Find where the given text appears and provide that cell's center as (X, Y) coordinate. 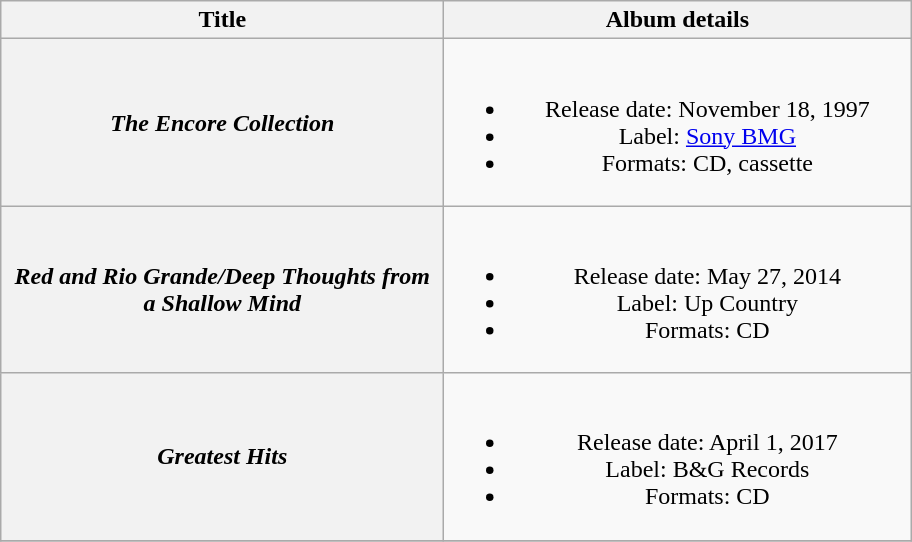
Release date: May 27, 2014Label: Up CountryFormats: CD (678, 290)
Title (222, 20)
The Encore Collection (222, 122)
Release date: November 18, 1997Label: Sony BMGFormats: CD, cassette (678, 122)
Album details (678, 20)
Red and Rio Grande/Deep Thoughts from a Shallow Mind (222, 290)
Greatest Hits (222, 456)
Release date: April 1, 2017Label: B&G RecordsFormats: CD (678, 456)
